Return [X, Y] of the center of cell containing provided text 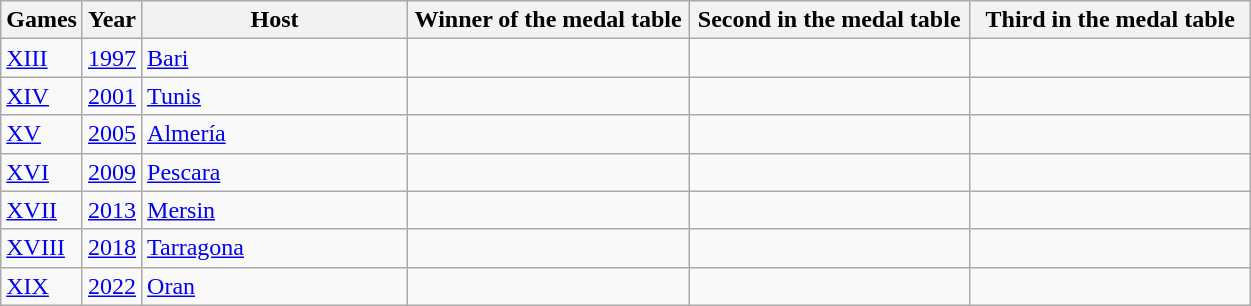
Host [275, 20]
2005 [112, 134]
2009 [112, 172]
Third in the medal table [1110, 20]
XV [42, 134]
XIV [42, 96]
XIX [42, 286]
Second in the medal table [830, 20]
Tarragona [275, 248]
2018 [112, 248]
1997 [112, 58]
XVI [42, 172]
Tunis [275, 96]
Winner of the medal table [548, 20]
Pescara [275, 172]
Oran [275, 286]
Almería [275, 134]
2013 [112, 210]
2001 [112, 96]
2022 [112, 286]
Bari [275, 58]
XIII [42, 58]
Mersin [275, 210]
Year [112, 20]
XVII [42, 210]
XVIII [42, 248]
Games [42, 20]
